Extract the [X, Y] coordinate from the center of the cell holding the provided text.  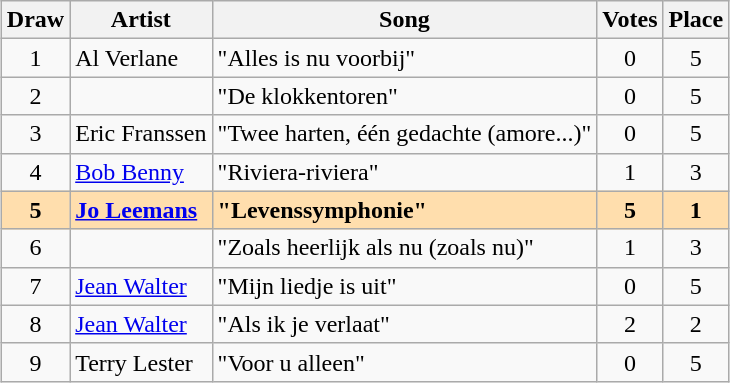
"Mijn liedje is uit" [404, 286]
"Twee harten, één gedachte (amore...)" [404, 134]
Al Verlane [141, 58]
"Voor u alleen" [404, 362]
"Riviera-riviera" [404, 172]
"Alles is nu voorbij" [404, 58]
Terry Lester [141, 362]
"Als ik je verlaat" [404, 324]
6 [35, 248]
Artist [141, 20]
7 [35, 286]
Votes [630, 20]
9 [35, 362]
Draw [35, 20]
Eric Franssen [141, 134]
Place [696, 20]
Jo Leemans [141, 210]
Song [404, 20]
Bob Benny [141, 172]
"De klokkentoren" [404, 96]
"Levenssymphonie" [404, 210]
4 [35, 172]
"Zoals heerlijk als nu (zoals nu)" [404, 248]
8 [35, 324]
